Provide the [X, Y] coordinate of the cell's center where the given text is located.  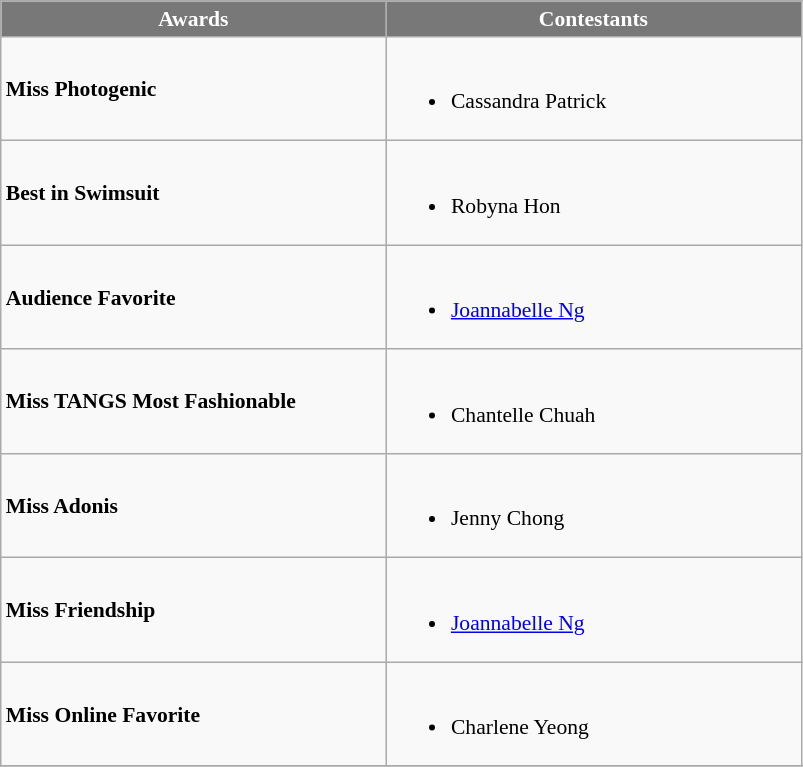
Miss TANGS Most Fashionable [194, 402]
Miss Photogenic [194, 89]
Miss Friendship [194, 610]
Contestants [594, 19]
Miss Adonis [194, 506]
Jenny Chong [594, 506]
Audience Favorite [194, 297]
Cassandra Patrick [594, 89]
Charlene Yeong [594, 715]
Chantelle Chuah [594, 402]
Best in Swimsuit [194, 193]
Robyna Hon [594, 193]
Awards [194, 19]
Miss Online Favorite [194, 715]
